Determine the [X, Y] coordinate at the center of the cell enclosing the given text.  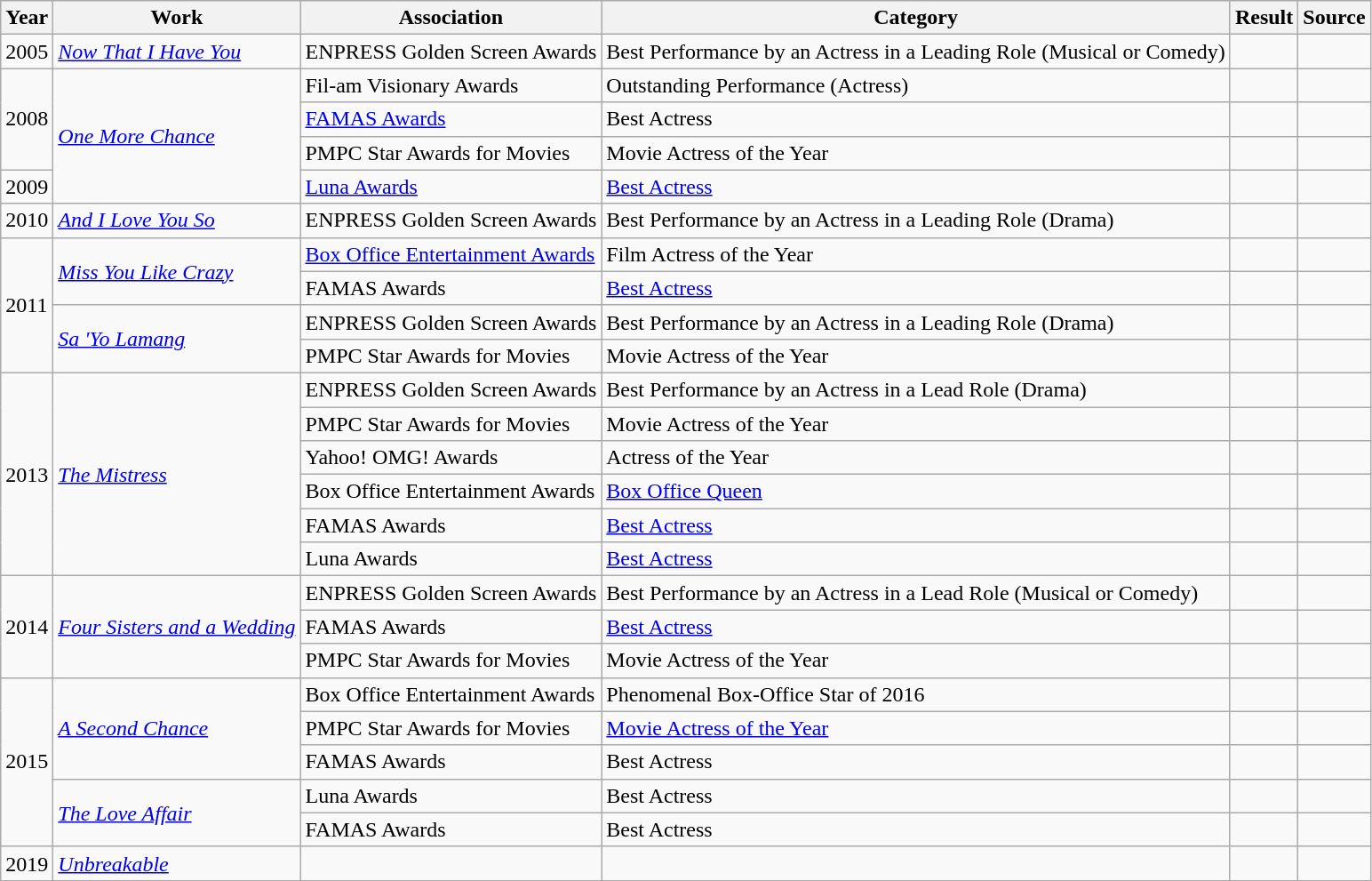
Association [451, 18]
2008 [27, 119]
Phenomenal Box-Office Star of 2016 [916, 694]
Result [1264, 18]
Film Actress of the Year [916, 254]
The Love Affair [177, 813]
The Mistress [177, 474]
Outstanding Performance (Actress) [916, 85]
Yahoo! OMG! Awards [451, 458]
Best Performance by an Actress in a Lead Role (Musical or Comedy) [916, 593]
2013 [27, 474]
Miss You Like Crazy [177, 271]
2014 [27, 627]
Actress of the Year [916, 458]
A Second Chance [177, 728]
Now That I Have You [177, 52]
Four Sisters and a Wedding [177, 627]
Box Office Queen [916, 492]
Best Performance by an Actress in a Lead Role (Drama) [916, 389]
Source [1335, 18]
One More Chance [177, 136]
2019 [27, 863]
Work [177, 18]
2011 [27, 305]
And I Love You So [177, 220]
Category [916, 18]
Best Performance by an Actress in a Leading Role (Musical or Comedy) [916, 52]
Fil-am Visionary Awards [451, 85]
2010 [27, 220]
Sa 'Yo Lamang [177, 339]
2009 [27, 187]
2015 [27, 762]
2005 [27, 52]
Unbreakable [177, 863]
Year [27, 18]
